Output the (x, y) coordinate of the center of the cell containing the given text.  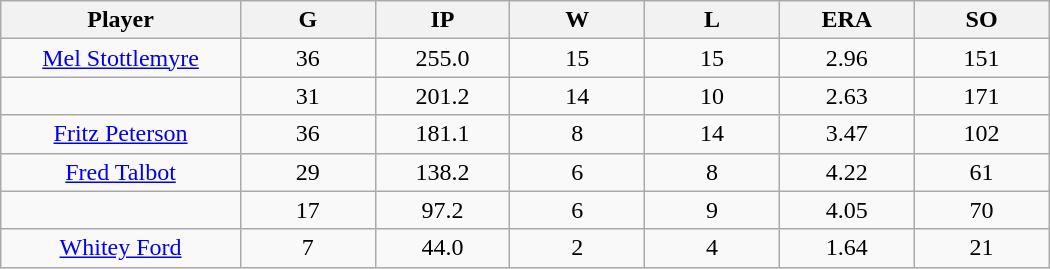
2.63 (846, 96)
4.05 (846, 210)
3.47 (846, 134)
G (308, 20)
2.96 (846, 58)
Player (121, 20)
44.0 (442, 248)
138.2 (442, 172)
Whitey Ford (121, 248)
181.1 (442, 134)
SO (982, 20)
4.22 (846, 172)
Fred Talbot (121, 172)
7 (308, 248)
ERA (846, 20)
9 (712, 210)
4 (712, 248)
151 (982, 58)
Fritz Peterson (121, 134)
97.2 (442, 210)
70 (982, 210)
171 (982, 96)
31 (308, 96)
L (712, 20)
1.64 (846, 248)
Mel Stottlemyre (121, 58)
201.2 (442, 96)
29 (308, 172)
255.0 (442, 58)
102 (982, 134)
2 (578, 248)
W (578, 20)
10 (712, 96)
17 (308, 210)
IP (442, 20)
21 (982, 248)
61 (982, 172)
